Detect which cell encompasses the target text, then output its (x, y) center coordinate. 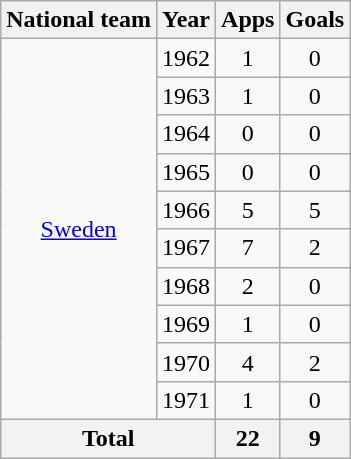
1966 (186, 210)
Sweden (79, 230)
22 (248, 438)
1970 (186, 362)
Total (108, 438)
1962 (186, 58)
1969 (186, 324)
7 (248, 248)
1967 (186, 248)
1968 (186, 286)
National team (79, 20)
1963 (186, 96)
1965 (186, 172)
9 (315, 438)
Apps (248, 20)
Year (186, 20)
1964 (186, 134)
1971 (186, 400)
4 (248, 362)
Goals (315, 20)
